Pinpoint the cell where the given text exists, returning its (x, y) midpoint coordinate. 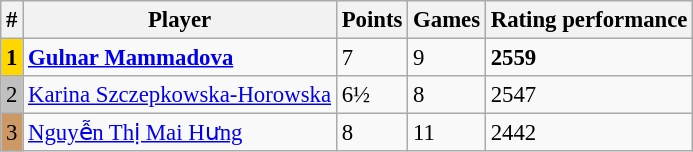
# (12, 20)
11 (447, 133)
1 (12, 58)
Gulnar Mammadova (180, 58)
Points (372, 20)
2 (12, 95)
7 (372, 58)
9 (447, 58)
Games (447, 20)
Rating performance (588, 20)
2547 (588, 95)
Karina Szczepkowska-Horowska (180, 95)
Player (180, 20)
3 (12, 133)
2559 (588, 58)
2442 (588, 133)
6½ (372, 95)
Nguyễn Thị Mai Hưng (180, 133)
